Extract the [X, Y] coordinate from the center of the cell holding the provided text.  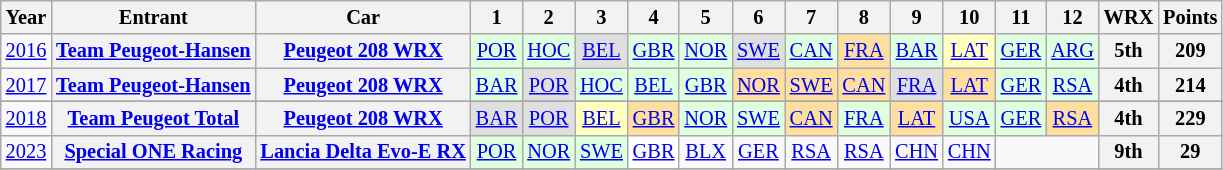
2017 [26, 85]
4 [654, 17]
USA [970, 118]
9th [1129, 152]
7 [812, 17]
3 [602, 17]
BLX [706, 152]
Entrant [153, 17]
Points [1190, 17]
2023 [26, 152]
Special ONE Racing [153, 152]
209 [1190, 51]
Car [362, 17]
11 [1021, 17]
10 [970, 17]
Year [26, 17]
9 [916, 17]
12 [1072, 17]
Team Peugeot Total [153, 118]
2018 [26, 118]
8 [864, 17]
1 [497, 17]
214 [1190, 85]
29 [1190, 152]
WRX [1129, 17]
ARG [1072, 51]
5 [706, 17]
Lancia Delta Evo-E RX [362, 152]
6 [758, 17]
229 [1190, 118]
5th [1129, 51]
2016 [26, 51]
2 [548, 17]
